For the text-containing cell, return its midpoint in (X, Y) coordinate format. 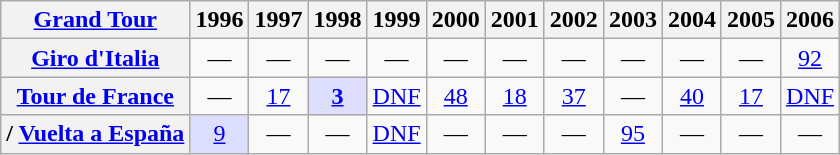
Grand Tour (96, 20)
37 (574, 96)
Giro d'Italia (96, 58)
2002 (574, 20)
48 (456, 96)
3 (338, 96)
2003 (632, 20)
2001 (514, 20)
Tour de France (96, 96)
1996 (220, 20)
1998 (338, 20)
40 (692, 96)
1999 (396, 20)
9 (220, 134)
2005 (750, 20)
95 (632, 134)
1997 (278, 20)
2006 (810, 20)
92 (810, 58)
2000 (456, 20)
2004 (692, 20)
/ Vuelta a España (96, 134)
18 (514, 96)
